Extract the [X, Y] coordinate from the center of the cell holding the provided text.  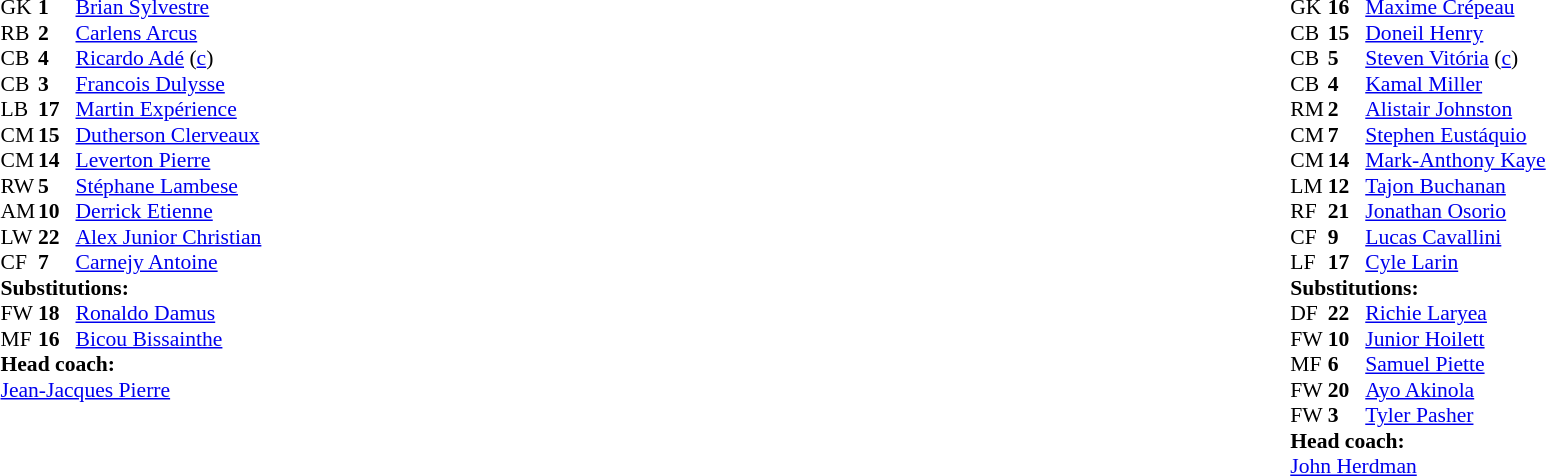
Richie Laryea [1455, 313]
LM [1309, 186]
20 [1347, 390]
Doneil Henry [1455, 33]
AM [19, 211]
LF [1309, 263]
RB [19, 33]
18 [57, 313]
Ronaldo Damus [169, 313]
Tyler Pasher [1455, 415]
Bicou Bissainthe [169, 339]
Derrick Etienne [169, 211]
Alex Junior Christian [169, 237]
21 [1347, 211]
12 [1347, 186]
Carnejy Antoine [169, 263]
Jean-Jacques Pierre [130, 390]
Martin Expérience [169, 109]
Carlens Arcus [169, 33]
Stéphane Lambese [169, 186]
Junior Hoilett [1455, 339]
RM [1309, 109]
Steven Vitória (c) [1455, 59]
DF [1309, 313]
Kamal Miller [1455, 84]
Ayo Akinola [1455, 390]
Lucas Cavallini [1455, 237]
RF [1309, 211]
LW [19, 237]
Dutherson Clerveaux [169, 135]
Leverton Pierre [169, 161]
16 [57, 339]
Samuel Piette [1455, 365]
Mark-Anthony Kaye [1455, 161]
RW [19, 186]
Stephen Eustáquio [1455, 135]
6 [1347, 365]
Alistair Johnston [1455, 109]
9 [1347, 237]
Ricardo Adé (c) [169, 59]
Francois Dulysse [169, 84]
LB [19, 109]
Jonathan Osorio [1455, 211]
Tajon Buchanan [1455, 186]
Cyle Larin [1455, 263]
